Return [X, Y] of the center of cell containing provided text 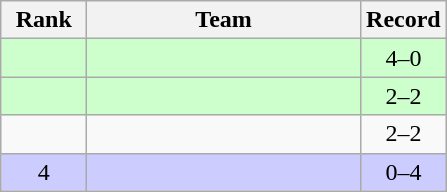
0–4 [403, 172]
Team [224, 20]
4 [44, 172]
Rank [44, 20]
Record [403, 20]
4–0 [403, 58]
